From the cell containing the given text, extract its center point as (x, y) coordinate. 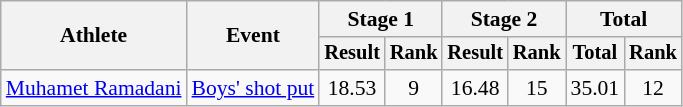
15 (537, 88)
Athlete (94, 36)
Stage 1 (380, 19)
9 (414, 88)
Muhamet Ramadani (94, 88)
Boys' shot put (254, 88)
16.48 (475, 88)
35.01 (596, 88)
Event (254, 36)
12 (653, 88)
Stage 2 (504, 19)
18.53 (352, 88)
